Determine the [x, y] coordinate at the center of the cell enclosing the given text.  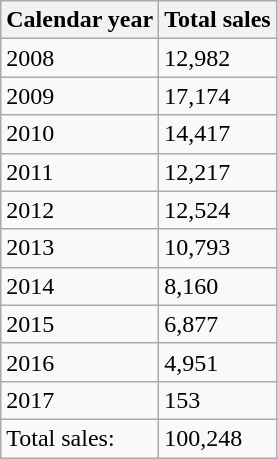
12,217 [218, 172]
6,877 [218, 324]
14,417 [218, 134]
153 [218, 400]
2015 [80, 324]
Total sales [218, 20]
8,160 [218, 286]
4,951 [218, 362]
12,982 [218, 58]
17,174 [218, 96]
2016 [80, 362]
2013 [80, 248]
100,248 [218, 438]
2011 [80, 172]
2017 [80, 400]
2010 [80, 134]
Calendar year [80, 20]
12,524 [218, 210]
2008 [80, 58]
2012 [80, 210]
Total sales: [80, 438]
10,793 [218, 248]
2014 [80, 286]
2009 [80, 96]
